For the text-containing cell, return its midpoint in (X, Y) coordinate format. 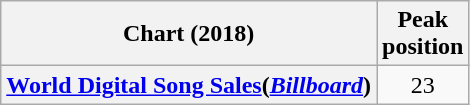
Chart (2018) (189, 34)
World Digital Song Sales(Billboard) (189, 85)
23 (423, 85)
Peak position (423, 34)
